Pinpoint the cell where the given text exists, returning its [X, Y] midpoint coordinate. 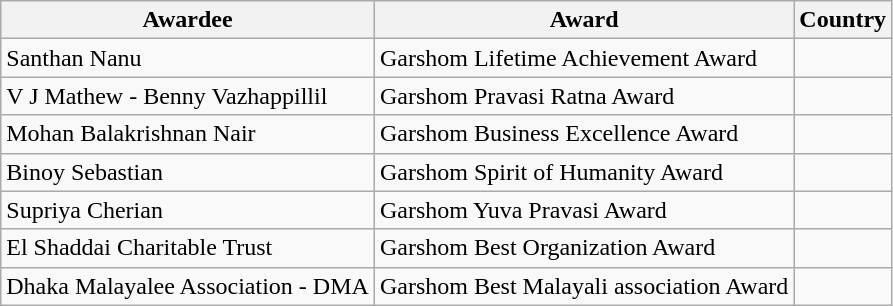
Awardee [188, 20]
Garshom Lifetime Achievement Award [584, 58]
Dhaka Malayalee Association - DMA [188, 286]
Santhan Nanu [188, 58]
Country [843, 20]
Garshom Pravasi Ratna Award [584, 96]
Binoy Sebastian [188, 172]
Supriya Cherian [188, 210]
Garshom Spirit of Humanity Award [584, 172]
El Shaddai Charitable Trust [188, 248]
V J Mathew - Benny Vazhappillil [188, 96]
Garshom Best Organization Award [584, 248]
Garshom Business Excellence Award [584, 134]
Award [584, 20]
Garshom Yuva Pravasi Award [584, 210]
Garshom Best Malayali association Award [584, 286]
Mohan Balakrishnan Nair [188, 134]
